Search for the cell housing the specified text and yield its [X, Y] center coordinate. 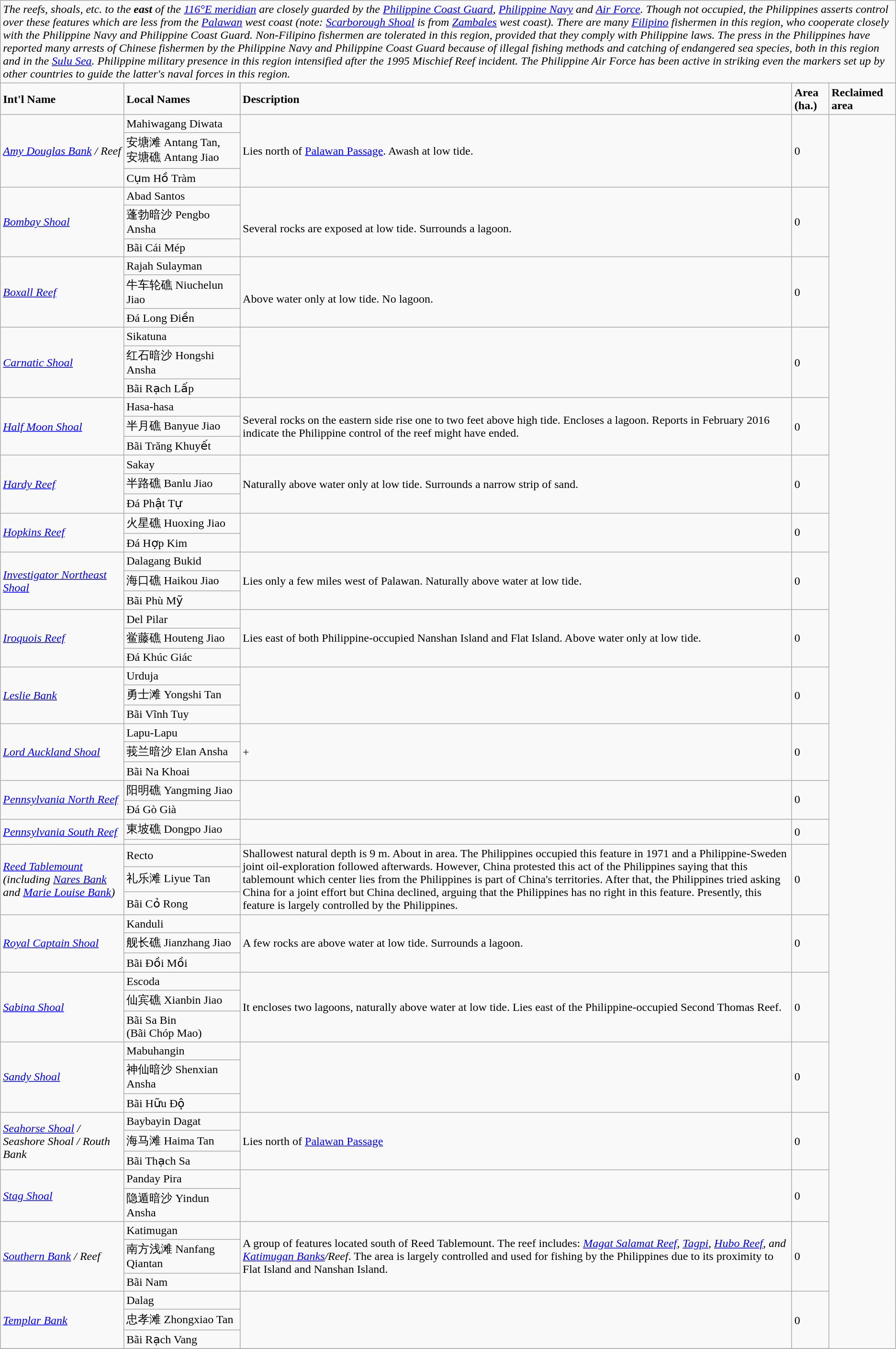
莪兰暗沙 Elan Ansha [182, 752]
Panday Pira [182, 1179]
Stag Shoal [62, 1196]
Int'l Name [62, 99]
Mabuhangin [182, 1051]
Bãi Na Khoai [182, 771]
Dalagang Bukid [182, 561]
Lies east of both Philippine-occupied Nanshan Island and Flat Island. Above water only at low tide. [516, 638]
Hopkins Reef [62, 533]
Bãi Phù Mỹ [182, 601]
Naturally above water only at low tide. Surrounds a narrow strip of sand. [516, 484]
Reclaimed area [862, 99]
Bãi Nam [182, 1282]
Local Names [182, 99]
Sakay [182, 465]
半月礁 Banyue Jiao [182, 426]
Đá Gò Già [182, 810]
Bãi Sa Bin(Bãi Chóp Mao) [182, 1026]
Đá Long Điền [182, 318]
Katimugan [182, 1231]
It encloses two lagoons, naturally above water at low tide. Lies east of the Philippine-occupied Second Thomas Reef. [516, 1007]
半路礁 Banlu Jiao [182, 484]
Del Pilar [182, 619]
Amy Douglas Bank / Reef [62, 151]
Lies north of Palawan Passage. Awash at low tide. [516, 151]
Boxall Reef [62, 292]
Iroquois Reef [62, 638]
Đá Hợp Kim [182, 543]
Bãi Trăng Khuyết [182, 446]
Sandy Shoal [62, 1077]
Carnatic Shoal [62, 362]
Pennsylvania South Reef [62, 832]
Đá Khúc Giác [182, 657]
隐遁暗沙 Yindun Ansha [182, 1205]
Leslie Bank [62, 695]
南方浅滩 Nanfang Qiantan [182, 1257]
阳明礁 Yangming Jiao [182, 790]
Urduja [182, 676]
Southern Bank / Reef [62, 1257]
Description [516, 99]
火星礁 Huoxing Jiao [182, 523]
東坡礁 Dongpo Jiao [182, 829]
舰长礁 Jianzhang Jiao [182, 943]
安塘滩 Antang Tan,安塘礁 Antang Jiao [182, 150]
牛车轮礁 Niuchelun Jiao [182, 292]
Bãi Cỏ Rong [182, 903]
Half Moon Shoal [62, 427]
Several rocks are exposed at low tide. Surrounds a lagoon. [516, 222]
Lies north of Palawan Passage [516, 1141]
Abad Santos [182, 196]
Pennsylvania North Reef [62, 800]
Lapu-Lapu [182, 733]
鲎藤礁 Houteng Jiao [182, 638]
Bãi Rạch Vang [182, 1339]
Baybayin Dagat [182, 1122]
Hasa-hasa [182, 407]
Escoda [182, 981]
Area (ha.) [810, 99]
Bãi Vĩnh Tuy [182, 714]
+ [516, 752]
Recto [182, 856]
Đá Phật Tự [182, 503]
海口礁 Haikou Jiao [182, 580]
红石暗沙 Hongshi Ansha [182, 363]
Seahorse Shoal / Seashore Shoal / Routh Bank [62, 1141]
Rajah Sulayman [182, 266]
蓬勃暗沙 Pengbo Ansha [182, 222]
Bãi Cái Mép [182, 248]
勇士滩 Yongshi Tan [182, 695]
Bãi Đồi Mồi [182, 963]
Mahiwagang Diwata [182, 124]
Bãi Thạch Sa [182, 1160]
忠孝滩 Zhongxiao Tan [182, 1320]
仙宾礁 Xianbin Jiao [182, 1001]
Hardy Reef [62, 484]
Cụm Hồ Tràm [182, 178]
Dalag [182, 1300]
Kanduli [182, 924]
Bãi Hữu Độ [182, 1103]
Templar Bank [62, 1320]
Bombay Shoal [62, 222]
Royal Captain Shoal [62, 943]
Lies only a few miles west of Palawan. Naturally above water at low tide. [516, 581]
A few rocks are above water at low tide. Surrounds a lagoon. [516, 943]
Reed Tablemount (including Nares Bank and Marie Louise Bank) [62, 880]
海马滩 Haima Tan [182, 1141]
Above water only at low tide. No lagoon. [516, 292]
Sabina Shoal [62, 1007]
Investigator Northeast Shoal [62, 581]
神仙暗沙 Shenxian Ansha [182, 1077]
Sikatuna [182, 336]
Bãi Rạch Lấp [182, 388]
Lord Auckland Shoal [62, 752]
礼乐滩 Liyue Tan [182, 879]
